Capture the cell that displays the provided text and extract its [X, Y] central coordinate. 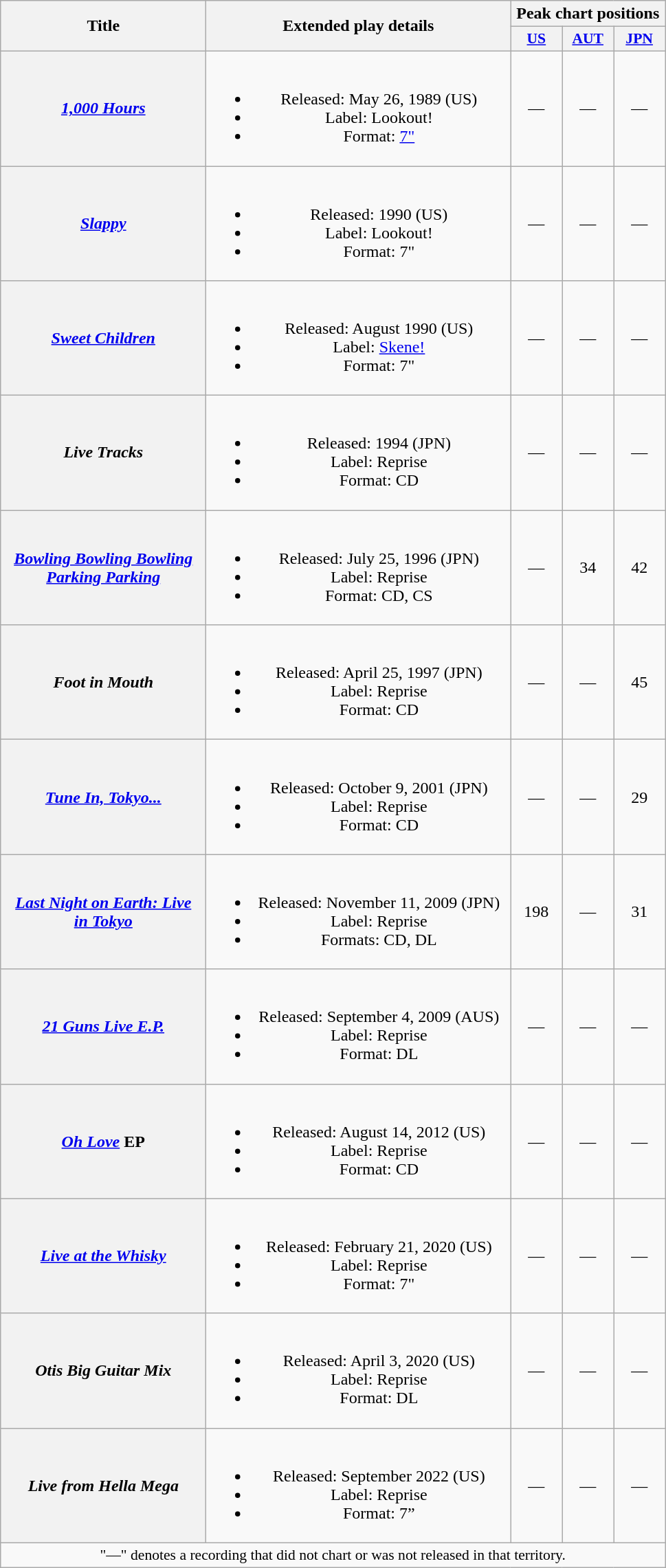
Released: May 26, 1989 (US)Label: Lookout!Format: 7" [359, 109]
US [536, 39]
Released: November 11, 2009 (JPN)Label: RepriseFormats: CD, DL [359, 912]
21 Guns Live E.P. [103, 1026]
"—" denotes a recording that did not chart or was not released in that territory. [333, 1555]
Otis Big Guitar Mix [103, 1371]
Released: February 21, 2020 (US)Label: RepriseFormat: 7" [359, 1255]
Released: 1990 (US)Label: Lookout!Format: 7" [359, 224]
Released: August 14, 2012 (US)Label: RepriseFormat: CD [359, 1141]
Bowling Bowling Bowling Parking Parking [103, 567]
Peak chart positions [588, 14]
1,000 Hours [103, 109]
Released: April 3, 2020 (US)Label: RepriseFormat: DL [359, 1371]
Last Night on Earth: Livein Tokyo [103, 912]
Extended play details [359, 26]
Released: July 25, 1996 (JPN)Label: RepriseFormat: CD, CS [359, 567]
Sweet Children [103, 338]
198 [536, 912]
31 [639, 912]
Title [103, 26]
AUT [588, 39]
Live at the Whisky [103, 1255]
Live Tracks [103, 453]
Released: September 2022 (US)Label: RepriseFormat: 7” [359, 1485]
Live from Hella Mega [103, 1485]
Released: August 1990 (US)Label: Skene!Format: 7" [359, 338]
Tune In, Tokyo... [103, 797]
Released: 1994 (JPN)Label: RepriseFormat: CD [359, 453]
45 [639, 683]
42 [639, 567]
JPN [639, 39]
Oh Love EP [103, 1141]
Released: September 4, 2009 (AUS)Label: RepriseFormat: DL [359, 1026]
34 [588, 567]
Slappy [103, 224]
Released: April 25, 1997 (JPN)Label: RepriseFormat: CD [359, 683]
Released: October 9, 2001 (JPN)Label: RepriseFormat: CD [359, 797]
Foot in Mouth [103, 683]
29 [639, 797]
